Provide the (x, y) coordinate of the cell's center where the given text is located.  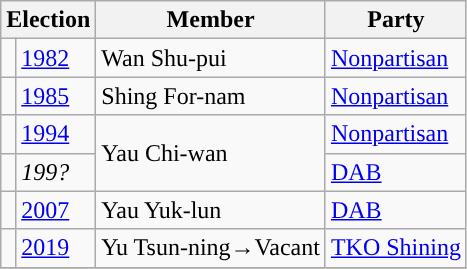
1985 (56, 96)
Yau Yuk-lun (211, 210)
Member (211, 20)
Yau Chi-wan (211, 153)
Yu Tsun-ning→Vacant (211, 248)
1994 (56, 134)
1982 (56, 58)
Shing For-nam (211, 96)
199? (56, 172)
TKO Shining (396, 248)
Election (48, 20)
Wan Shu-pui (211, 58)
Party (396, 20)
2019 (56, 248)
2007 (56, 210)
